Locate the cell with the specified text and output its [x, y] center coordinate. 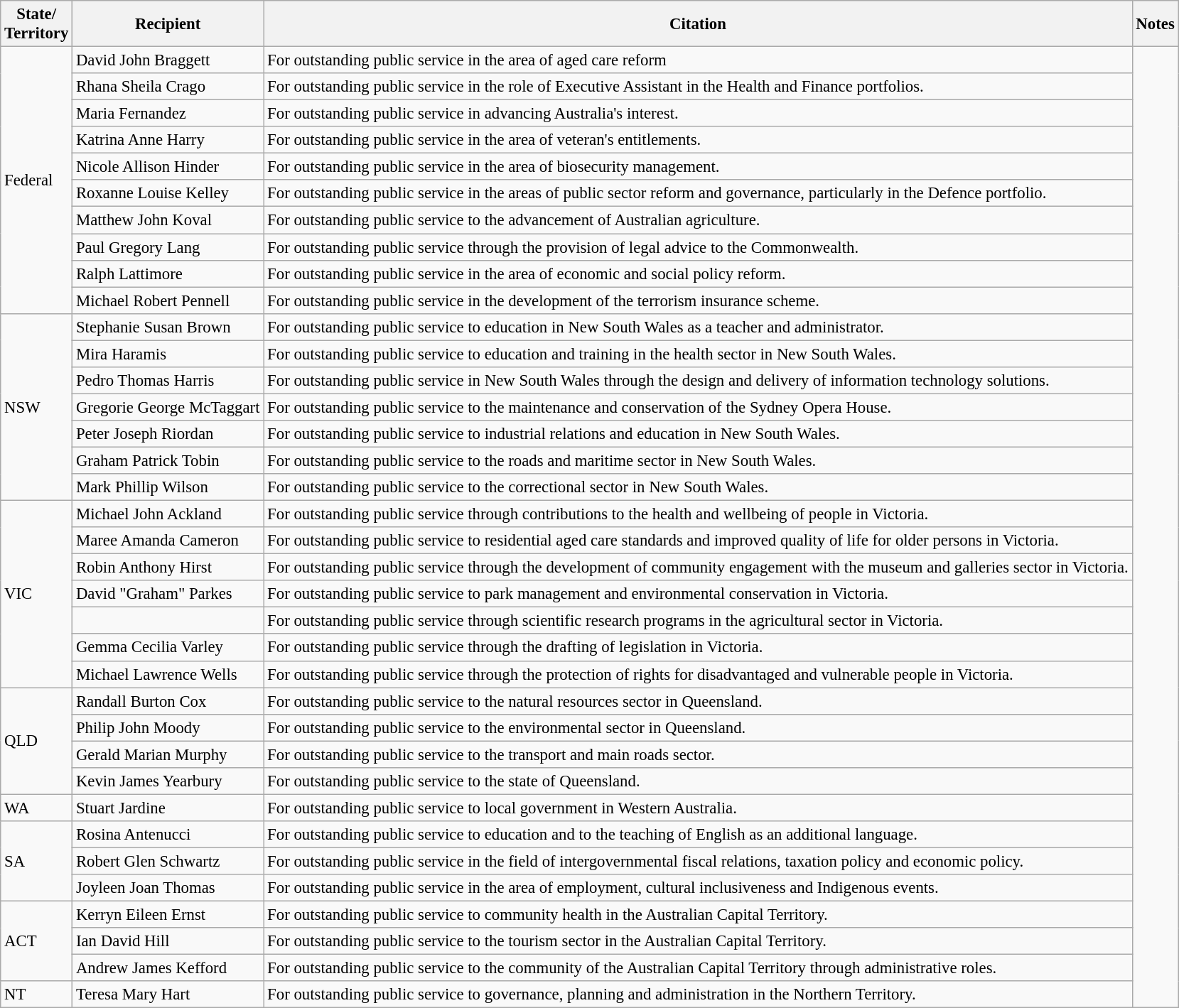
Notes [1156, 24]
Roxanne Louise Kelley [168, 194]
For outstanding public service to park management and environmental conservation in Victoria. [698, 594]
For outstanding public service to the tourism sector in the Australian Capital Territory. [698, 941]
Katrina Anne Harry [168, 140]
For outstanding public service in the development of the terrorism insurance scheme. [698, 300]
For outstanding public service to the maintenance and conservation of the Sydney Opera House. [698, 407]
Mark Phillip Wilson [168, 487]
Robin Anthony Hirst [168, 568]
Joyleen Joan Thomas [168, 888]
Peter Joseph Riordan [168, 434]
Stephanie Susan Brown [168, 327]
Kerryn Eileen Ernst [168, 915]
Citation [698, 24]
For outstanding public service to community health in the Australian Capital Territory. [698, 915]
For outstanding public service in the area of economic and social policy reform. [698, 273]
For outstanding public service to education and training in the health sector in New South Wales. [698, 354]
Graham Patrick Tobin [168, 460]
Michael John Ackland [168, 514]
Andrew James Kefford [168, 968]
For outstanding public service to the natural resources sector in Queensland. [698, 701]
Philip John Moody [168, 727]
For outstanding public service to the advancement of Australian agriculture. [698, 220]
For outstanding public service to residential aged care standards and improved quality of life for older persons in Victoria. [698, 541]
For outstanding public service to local government in Western Australia. [698, 808]
For outstanding public service in the field of intergovernmental fiscal relations, taxation policy and economic policy. [698, 861]
Maria Fernandez [168, 114]
NSW [37, 406]
For outstanding public service in the area of employment, cultural inclusiveness and Indigenous events. [698, 888]
David "Graham" Parkes [168, 594]
For outstanding public service through the protection of rights for disadvantaged and vulnerable people in Victoria. [698, 674]
VIC [37, 594]
For outstanding public service to education and to the teaching of English as an additional language. [698, 835]
Maree Amanda Cameron [168, 541]
Gerald Marian Murphy [168, 754]
Michael Robert Pennell [168, 300]
For outstanding public service through contributions to the health and wellbeing of people in Victoria. [698, 514]
For outstanding public service to industrial relations and education in New South Wales. [698, 434]
WA [37, 808]
For outstanding public service in the area of biosecurity management. [698, 167]
For outstanding public service to the roads and maritime sector in New South Wales. [698, 460]
Gregorie George McTaggart [168, 407]
For outstanding public service in New South Wales through the design and delivery of information technology solutions. [698, 381]
Nicole Allison Hinder [168, 167]
Gemma Cecilia Varley [168, 648]
For outstanding public service in the role of Executive Assistant in the Health and Finance portfolios. [698, 87]
For outstanding public service to the environmental sector in Queensland. [698, 727]
QLD [37, 741]
For outstanding public service through the drafting of legislation in Victoria. [698, 648]
Randall Burton Cox [168, 701]
Ralph Lattimore [168, 273]
Rhana Sheila Crago [168, 87]
For outstanding public service through the development of community engagement with the museum and galleries sector in Victoria. [698, 568]
For outstanding public service to governance, planning and administration in the Northern Territory. [698, 995]
For outstanding public service to the transport and main roads sector. [698, 754]
For outstanding public service to the community of the Australian Capital Territory through administrative roles. [698, 968]
Ian David Hill [168, 941]
For outstanding public service through the provision of legal advice to the Commonwealth. [698, 247]
For outstanding public service in the areas of public sector reform and governance, particularly in the Defence portfolio. [698, 194]
For outstanding public service to the state of Queensland. [698, 781]
For outstanding public service in the area of aged care reform [698, 60]
For outstanding public service in the area of veteran's entitlements. [698, 140]
Teresa Mary Hart [168, 995]
Robert Glen Schwartz [168, 861]
ACT [37, 942]
Matthew John Koval [168, 220]
Stuart Jardine [168, 808]
For outstanding public service through scientific research programs in the agricultural sector in Victoria. [698, 621]
Recipient [168, 24]
For outstanding public service to education in New South Wales as a teacher and administrator. [698, 327]
Kevin James Yearbury [168, 781]
State/Territory [37, 24]
Mira Haramis [168, 354]
David John Braggett [168, 60]
Rosina Antenucci [168, 835]
Paul Gregory Lang [168, 247]
Pedro Thomas Harris [168, 381]
NT [37, 995]
Federal [37, 180]
Michael Lawrence Wells [168, 674]
For outstanding public service to the correctional sector in New South Wales. [698, 487]
SA [37, 861]
For outstanding public service in advancing Australia's interest. [698, 114]
